Find where the given text appears and provide that cell's center as [X, Y] coordinate. 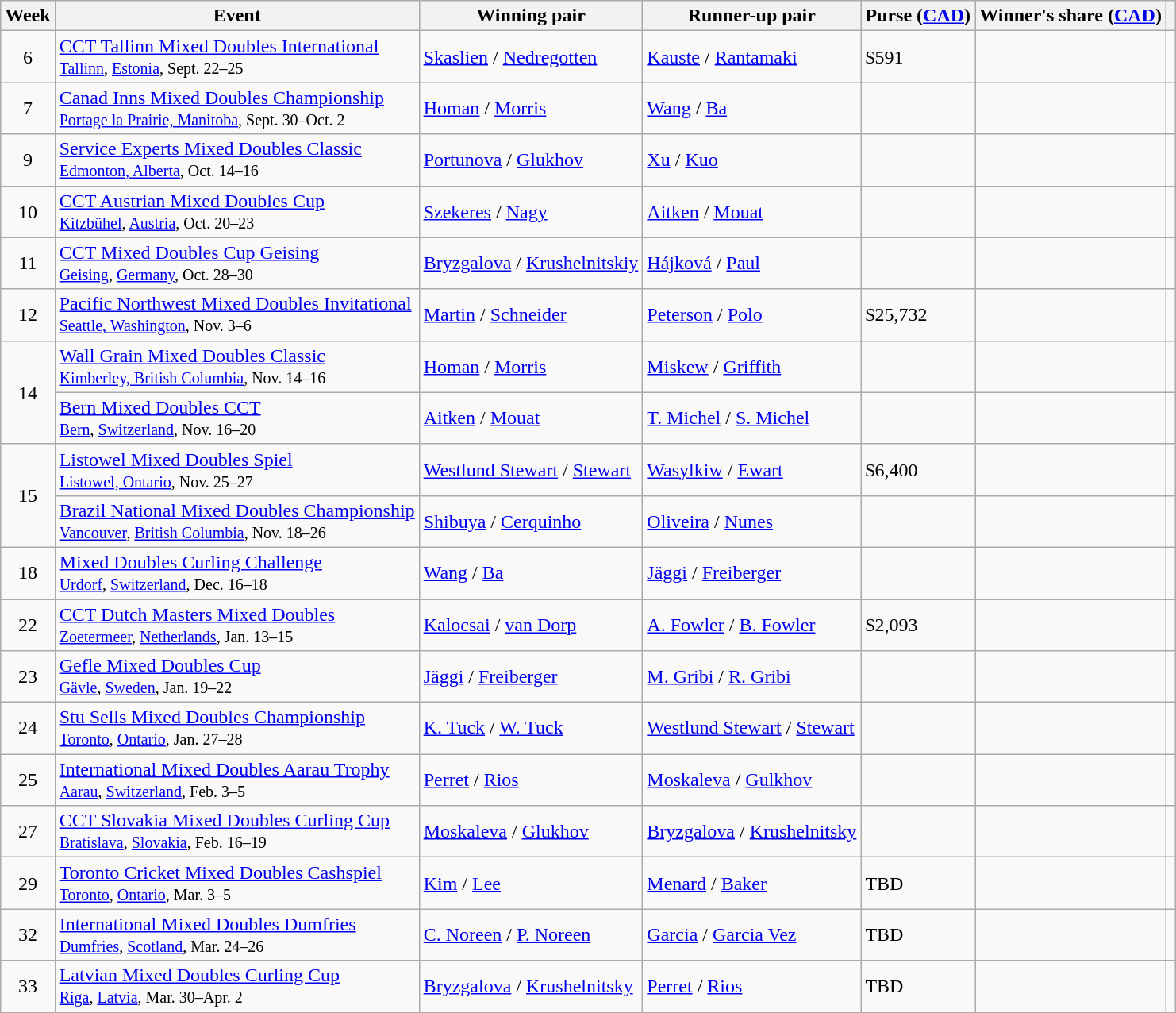
Canad Inns Mixed Doubles Championship Portage la Prairie, Manitoba, Sept. 30–Oct. 2 [236, 108]
Gefle Mixed Doubles Cup Gävle, Sweden, Jan. 19–22 [236, 676]
11 [28, 264]
27 [28, 832]
12 [28, 314]
Latvian Mixed Doubles Curling Cup Riga, Latvia, Mar. 30–Apr. 2 [236, 986]
$591 [918, 57]
Toronto Cricket Mixed Doubles Cashspiel Toronto, Ontario, Mar. 3–5 [236, 883]
CCT Mixed Doubles Cup Geising Geising, Germany, Oct. 28–30 [236, 264]
32 [28, 935]
Kim / Lee [531, 883]
Week [28, 16]
Garcia / Garcia Vez [752, 935]
Brazil National Mixed Doubles Championship Vancouver, British Columbia, Nov. 18–26 [236, 521]
Pacific Northwest Mixed Doubles Invitational Seattle, Washington, Nov. 3–6 [236, 314]
22 [28, 624]
CCT Austrian Mixed Doubles Cup Kitzbühel, Austria, Oct. 20–23 [236, 211]
T. Michel / S. Michel [752, 418]
Peterson / Polo [752, 314]
International Mixed Doubles Aarau Trophy Aarau, Switzerland, Feb. 3–5 [236, 780]
Kalocsai / van Dorp [531, 624]
Wasylkiw / Ewart [752, 470]
Bern Mixed Doubles CCT Bern, Switzerland, Nov. 16–20 [236, 418]
Oliveira / Nunes [752, 521]
Xu / Kuo [752, 160]
Shibuya / Cerquinho [531, 521]
Mixed Doubles Curling Challenge Urdorf, Switzerland, Dec. 16–18 [236, 573]
33 [28, 986]
M. Gribi / R. Gribi [752, 676]
Winning pair [531, 16]
Winner's share (CAD) [1071, 16]
International Mixed Doubles Dumfries Dumfries, Scotland, Mar. 24–26 [236, 935]
Miskew / Griffith [752, 367]
29 [28, 883]
Service Experts Mixed Doubles Classic Edmonton, Alberta, Oct. 14–16 [236, 160]
CCT Tallinn Mixed Doubles International Tallinn, Estonia, Sept. 22–25 [236, 57]
Stu Sells Mixed Doubles Championship Toronto, Ontario, Jan. 27–28 [236, 729]
CCT Dutch Masters Mixed Doubles Zoetermeer, Netherlands, Jan. 13–15 [236, 624]
Menard / Baker [752, 883]
K. Tuck / W. Tuck [531, 729]
Wall Grain Mixed Doubles Classic Kimberley, British Columbia, Nov. 14–16 [236, 367]
Kauste / Rantamaki [752, 57]
$25,732 [918, 314]
C. Noreen / P. Noreen [531, 935]
Moskaleva / Glukhov [531, 832]
6 [28, 57]
15 [28, 495]
Event [236, 16]
Skaslien / Nedregotten [531, 57]
$2,093 [918, 624]
Martin / Schneider [531, 314]
7 [28, 108]
Moskaleva / Gulkhov [752, 780]
14 [28, 392]
CCT Slovakia Mixed Doubles Curling Cup Bratislava, Slovakia, Feb. 16–19 [236, 832]
10 [28, 211]
18 [28, 573]
Purse (CAD) [918, 16]
$6,400 [918, 470]
Hájková / Paul [752, 264]
A. Fowler / B. Fowler [752, 624]
24 [28, 729]
Portunova / Glukhov [531, 160]
25 [28, 780]
Runner-up pair [752, 16]
Szekeres / Nagy [531, 211]
23 [28, 676]
9 [28, 160]
Bryzgalova / Krushelnitskiy [531, 264]
Listowel Mixed Doubles Spiel Listowel, Ontario, Nov. 25–27 [236, 470]
